Detect which cell encompasses the target text, then output its (x, y) center coordinate. 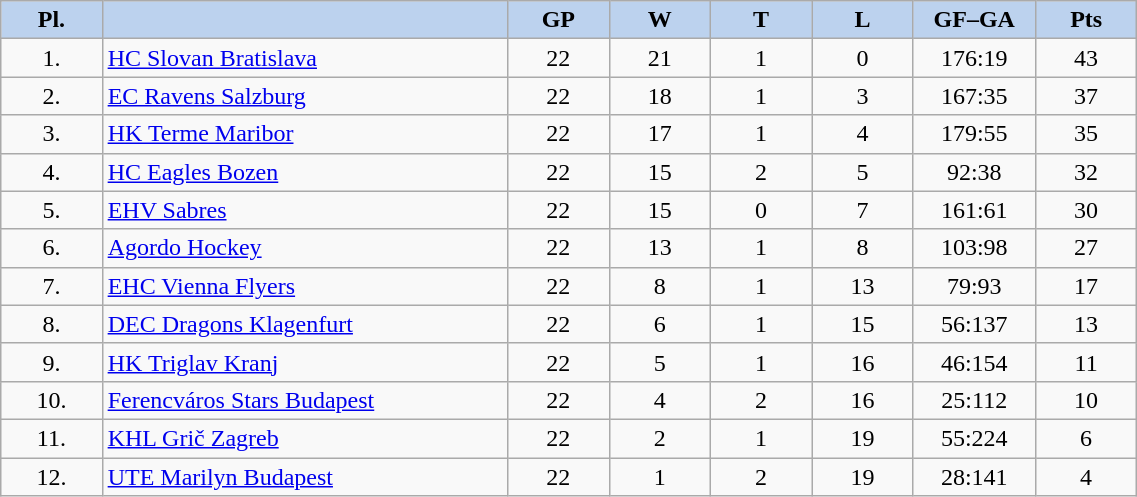
T (760, 20)
35 (1086, 134)
56:137 (974, 324)
30 (1086, 210)
10 (1086, 400)
5. (52, 210)
Ferencváros Stars Budapest (305, 400)
79:93 (974, 286)
HK Triglav Kranj (305, 362)
179:55 (974, 134)
DEC Dragons Klagenfurt (305, 324)
37 (1086, 96)
9. (52, 362)
L (862, 20)
27 (1086, 248)
4. (52, 172)
161:61 (974, 210)
7 (862, 210)
W (660, 20)
10. (52, 400)
EHC Vienna Flyers (305, 286)
3. (52, 134)
KHL Grič Zagreb (305, 438)
HC Eagles Bozen (305, 172)
11 (1086, 362)
Agordo Hockey (305, 248)
EC Ravens Salzburg (305, 96)
HK Terme Maribor (305, 134)
3 (862, 96)
92:38 (974, 172)
12. (52, 477)
28:141 (974, 477)
Pts (1086, 20)
Pl. (52, 20)
32 (1086, 172)
HC Slovan Bratislava (305, 58)
25:112 (974, 400)
7. (52, 286)
1. (52, 58)
55:224 (974, 438)
46:154 (974, 362)
43 (1086, 58)
UTE Marilyn Budapest (305, 477)
GP (558, 20)
103:98 (974, 248)
2. (52, 96)
EHV Sabres (305, 210)
6. (52, 248)
8. (52, 324)
176:19 (974, 58)
11. (52, 438)
167:35 (974, 96)
GF–GA (974, 20)
21 (660, 58)
18 (660, 96)
